Scan for the cell matching the given text and deliver its [X, Y] coordinate at center. 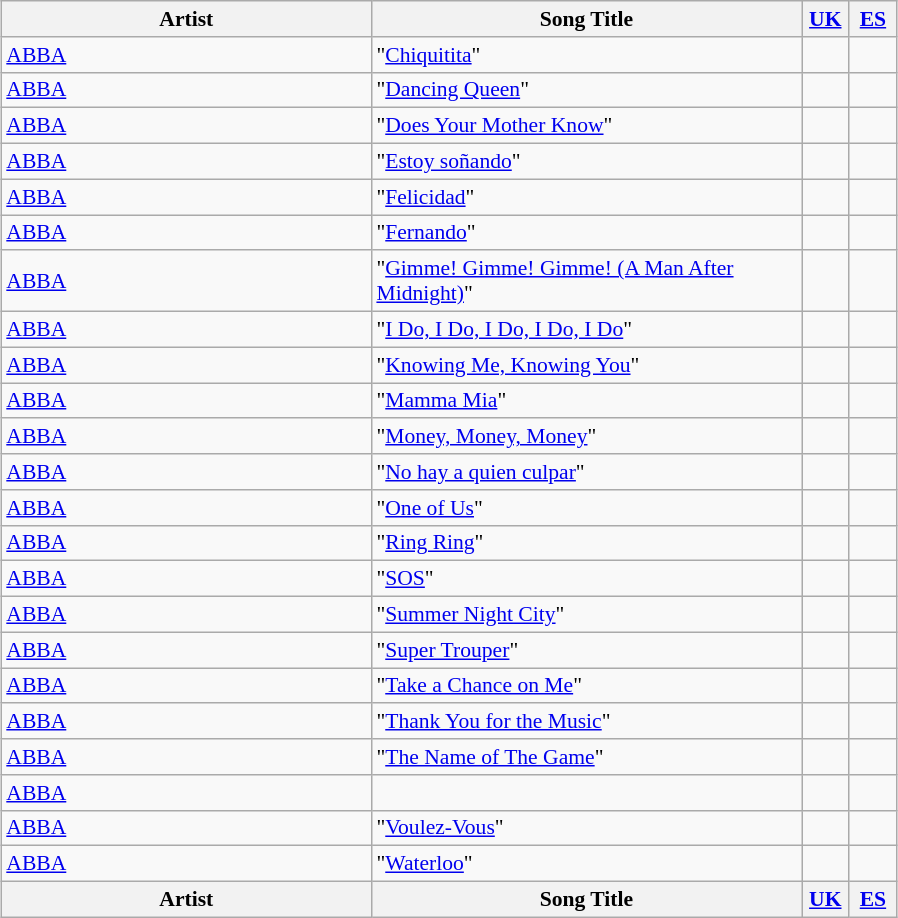
"Does Your Mother Know" [586, 126]
"No hay a quien culpar" [586, 472]
"Mamma Mia" [586, 400]
"Dancing Queen" [586, 90]
"Waterloo" [586, 864]
"Summer Night City" [586, 614]
"Super Trouper" [586, 650]
"SOS" [586, 579]
"One of Us" [586, 507]
"Voulez-Vous" [586, 828]
"Thank You for the Music" [586, 721]
"Estoy soñando" [586, 161]
"The Name of The Game" [586, 757]
"Ring Ring" [586, 543]
"Knowing Me, Knowing You" [586, 365]
"Fernando" [586, 232]
"I Do, I Do, I Do, I Do, I Do" [586, 329]
"Gimme! Gimme! Gimme! (A Man After Midnight)" [586, 280]
"Money, Money, Money" [586, 436]
"Felicidad" [586, 197]
"Chiquitita" [586, 54]
"Take a Chance on Me" [586, 686]
